Extract the [X, Y] coordinate from the center of the cell holding the provided text.  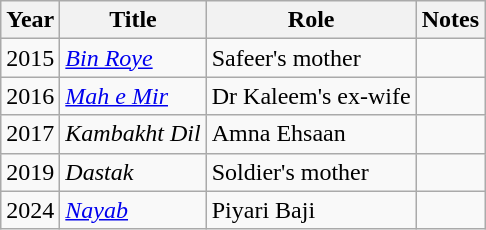
2015 [30, 58]
2016 [30, 96]
2017 [30, 134]
Dastak [133, 172]
Nayab [133, 210]
Piyari Baji [311, 210]
Safeer's mother [311, 58]
Amna Ehsaan [311, 134]
Notes [450, 20]
Soldier's mother [311, 172]
2024 [30, 210]
Role [311, 20]
Bin Roye [133, 58]
Year [30, 20]
Mah e Mir [133, 96]
Kambakht Dil [133, 134]
2019 [30, 172]
Title [133, 20]
Dr Kaleem's ex-wife [311, 96]
